Determine the (X, Y) coordinate at the center of the cell enclosing the given text.  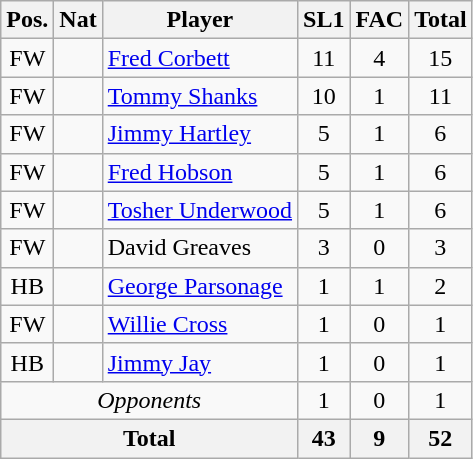
43 (324, 438)
SL1 (324, 20)
Fred Corbett (200, 58)
Nat (78, 20)
FAC (380, 20)
15 (441, 58)
George Parsonage (200, 286)
52 (441, 438)
David Greaves (200, 248)
Jimmy Hartley (200, 134)
Tommy Shanks (200, 96)
4 (380, 58)
Tosher Underwood (200, 210)
Jimmy Jay (200, 362)
Player (200, 20)
Willie Cross (200, 324)
9 (380, 438)
Fred Hobson (200, 172)
2 (441, 286)
10 (324, 96)
Opponents (150, 400)
Pos. (28, 20)
